For the text-containing cell, return its midpoint in [X, Y] coordinate format. 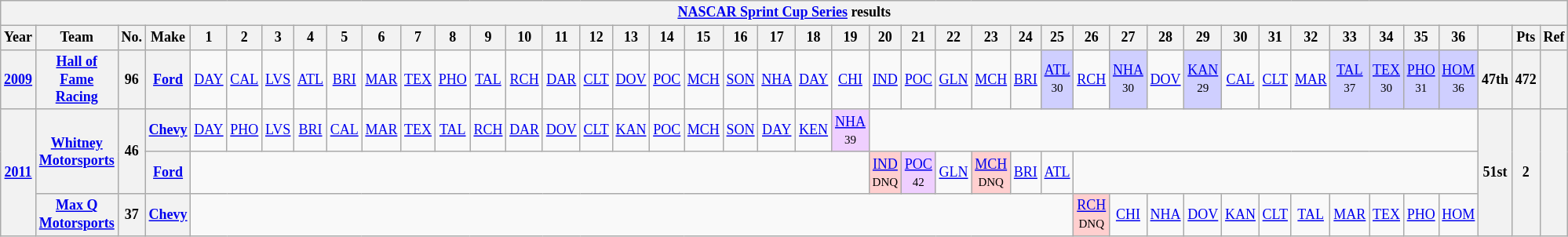
12 [596, 38]
8 [452, 38]
14 [667, 38]
15 [704, 38]
25 [1057, 38]
6 [381, 38]
7 [418, 38]
Whitney Motorsports [77, 151]
Year [19, 38]
PHO31 [1420, 79]
11 [561, 38]
No. [132, 38]
30 [1241, 38]
HOM36 [1458, 79]
MCHDNQ [991, 173]
23 [991, 38]
TAL37 [1350, 79]
29 [1203, 38]
26 [1092, 38]
10 [524, 38]
Make [168, 38]
19 [851, 38]
47th [1496, 79]
32 [1311, 38]
Hall of Fame Racing [77, 79]
51st [1496, 173]
POC42 [918, 173]
Pts [1526, 38]
ATL30 [1057, 79]
33 [1350, 38]
46 [132, 151]
18 [814, 38]
IND [885, 79]
28 [1165, 38]
KEN [814, 130]
27 [1129, 38]
9 [488, 38]
36 [1458, 38]
472 [1526, 79]
16 [741, 38]
NHA30 [1129, 79]
24 [1026, 38]
31 [1274, 38]
RCHDNQ [1092, 215]
Team [77, 38]
Max Q Motorsports [77, 215]
3 [278, 38]
37 [132, 215]
NHA39 [851, 130]
34 [1387, 38]
HOM [1458, 215]
4 [311, 38]
TEX30 [1387, 79]
NASCAR Sprint Cup Series results [785, 13]
INDDNQ [885, 173]
96 [132, 79]
13 [631, 38]
2011 [19, 173]
5 [344, 38]
20 [885, 38]
2009 [19, 79]
KAN29 [1203, 79]
21 [918, 38]
17 [777, 38]
22 [954, 38]
Ref [1554, 38]
1 [209, 38]
35 [1420, 38]
